Scan for the cell matching the given text and deliver its (x, y) coordinate at center. 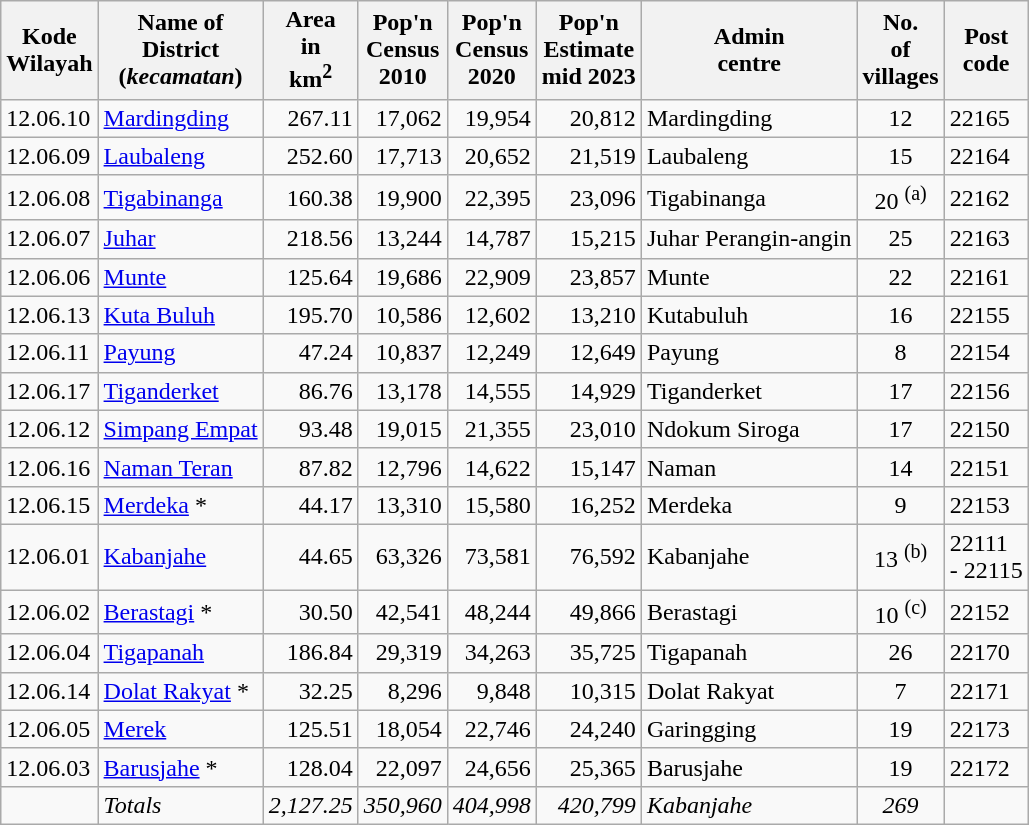
Merek (180, 729)
Admin centre (749, 50)
No.ofvillages (900, 50)
22170 (986, 653)
22172 (986, 767)
22153 (986, 505)
12.06.02 (50, 612)
Merdeka * (180, 505)
19,015 (402, 429)
12.06.16 (50, 467)
12,602 (492, 315)
34,263 (492, 653)
15,215 (588, 239)
2,127.25 (310, 805)
9,848 (492, 691)
44.65 (310, 556)
20,812 (588, 118)
Totals (180, 805)
10 (c) (900, 612)
25,365 (588, 767)
22163 (986, 239)
44.17 (310, 505)
Simpang Empat (180, 429)
48,244 (492, 612)
12.06.14 (50, 691)
22165 (986, 118)
49,866 (588, 612)
24,656 (492, 767)
20,652 (492, 156)
125.51 (310, 729)
Kutabuluh (749, 315)
19,954 (492, 118)
10,315 (588, 691)
17,713 (402, 156)
Kode Wilayah (50, 50)
12.06.12 (50, 429)
14,787 (492, 239)
29,319 (402, 653)
Berastagi (749, 612)
30.50 (310, 612)
22156 (986, 391)
Merdeka (749, 505)
12.06.05 (50, 729)
73,581 (492, 556)
47.24 (310, 353)
14,929 (588, 391)
10,586 (402, 315)
42,541 (402, 612)
12.06.11 (50, 353)
16 (900, 315)
87.82 (310, 467)
12 (900, 118)
13 (b) (900, 556)
19,900 (402, 198)
14 (900, 467)
Kuta Buluh (180, 315)
22150 (986, 429)
22 (900, 277)
12.06.15 (50, 505)
Juhar Perangin-angin (749, 239)
267.11 (310, 118)
13,178 (402, 391)
Barusjahe (749, 767)
218.56 (310, 239)
18,054 (402, 729)
404,998 (492, 805)
15,147 (588, 467)
128.04 (310, 767)
22155 (986, 315)
12,249 (492, 353)
13,310 (402, 505)
Pop'nEstimatemid 2023 (588, 50)
12,796 (402, 467)
25 (900, 239)
76,592 (588, 556)
15 (900, 156)
10,837 (402, 353)
Pop'nCensus2010 (402, 50)
Barusjahe * (180, 767)
350,960 (402, 805)
21,519 (588, 156)
22173 (986, 729)
35,725 (588, 653)
22161 (986, 277)
125.64 (310, 277)
22,395 (492, 198)
252.60 (310, 156)
63,326 (402, 556)
269 (900, 805)
22111- 22115 (986, 556)
14,622 (492, 467)
8,296 (402, 691)
22154 (986, 353)
22,097 (402, 767)
20 (a) (900, 198)
13,244 (402, 239)
93.48 (310, 429)
13,210 (588, 315)
Dolat Rakyat (749, 691)
12.06.10 (50, 118)
12,649 (588, 353)
Ndokum Siroga (749, 429)
Dolat Rakyat * (180, 691)
86.76 (310, 391)
22152 (986, 612)
22171 (986, 691)
23,096 (588, 198)
12.06.07 (50, 239)
Pop'nCensus2020 (492, 50)
23,857 (588, 277)
Name ofDistrict(kecamatan) (180, 50)
Juhar (180, 239)
Berastagi * (180, 612)
22162 (986, 198)
12.06.01 (50, 556)
12.06.09 (50, 156)
12.06.06 (50, 277)
22,746 (492, 729)
186.84 (310, 653)
7 (900, 691)
12.06.03 (50, 767)
12.06.17 (50, 391)
15,580 (492, 505)
17,062 (402, 118)
23,010 (588, 429)
14,555 (492, 391)
19,686 (402, 277)
32.25 (310, 691)
160.38 (310, 198)
21,355 (492, 429)
26 (900, 653)
195.70 (310, 315)
22151 (986, 467)
Garingging (749, 729)
9 (900, 505)
24,240 (588, 729)
Naman Teran (180, 467)
8 (900, 353)
12.06.13 (50, 315)
22164 (986, 156)
22,909 (492, 277)
12.06.08 (50, 198)
Naman (749, 467)
16,252 (588, 505)
12.06.04 (50, 653)
Area in km2 (310, 50)
420,799 (588, 805)
Postcode (986, 50)
